Scan for the cell matching the given text and deliver its (x, y) coordinate at center. 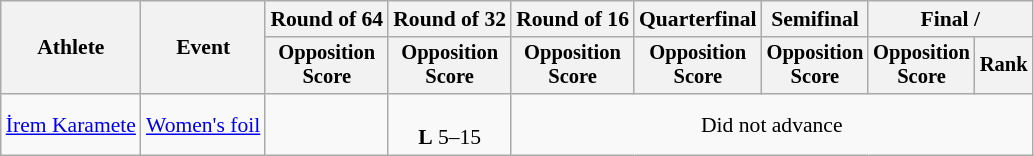
Rank (1004, 66)
Did not advance (772, 124)
Round of 32 (450, 19)
Final / (950, 19)
Round of 64 (326, 19)
Semifinal (816, 19)
İrem Karamete (71, 124)
L 5–15 (450, 124)
Event (203, 48)
Quarterfinal (698, 19)
Round of 16 (572, 19)
Women's foil (203, 124)
Athlete (71, 48)
